Scan for the cell matching the given text and deliver its [x, y] coordinate at center. 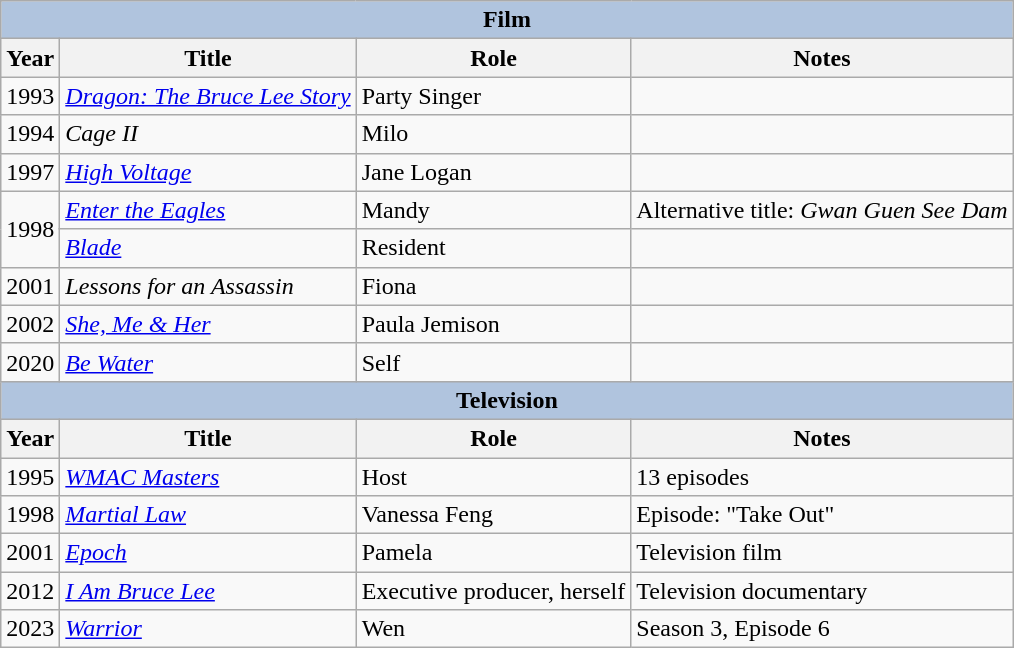
She, Me & Her [208, 324]
Pamela [494, 553]
Television film [822, 553]
Television [507, 400]
Jane Logan [494, 172]
Be Water [208, 362]
Television documentary [822, 591]
Mandy [494, 210]
WMAC Masters [208, 477]
Warrior [208, 629]
Host [494, 477]
High Voltage [208, 172]
Executive producer, herself [494, 591]
Party Singer [494, 96]
Wen [494, 629]
Vanessa Feng [494, 515]
Self [494, 362]
Resident [494, 248]
1995 [30, 477]
2023 [30, 629]
Dragon: The Bruce Lee Story [208, 96]
Enter the Eagles [208, 210]
2002 [30, 324]
2020 [30, 362]
Film [507, 20]
13 episodes [822, 477]
2012 [30, 591]
1997 [30, 172]
I Am Bruce Lee [208, 591]
Lessons for an Assassin [208, 286]
Paula Jemison [494, 324]
Blade [208, 248]
Season 3, Episode 6 [822, 629]
Episode: "Take Out" [822, 515]
Fiona [494, 286]
Epoch [208, 553]
Martial Law [208, 515]
1994 [30, 134]
Milo [494, 134]
1993 [30, 96]
Cage II [208, 134]
Alternative title: Gwan Guen See Dam [822, 210]
